Scan for the cell matching the given text and deliver its (x, y) coordinate at center. 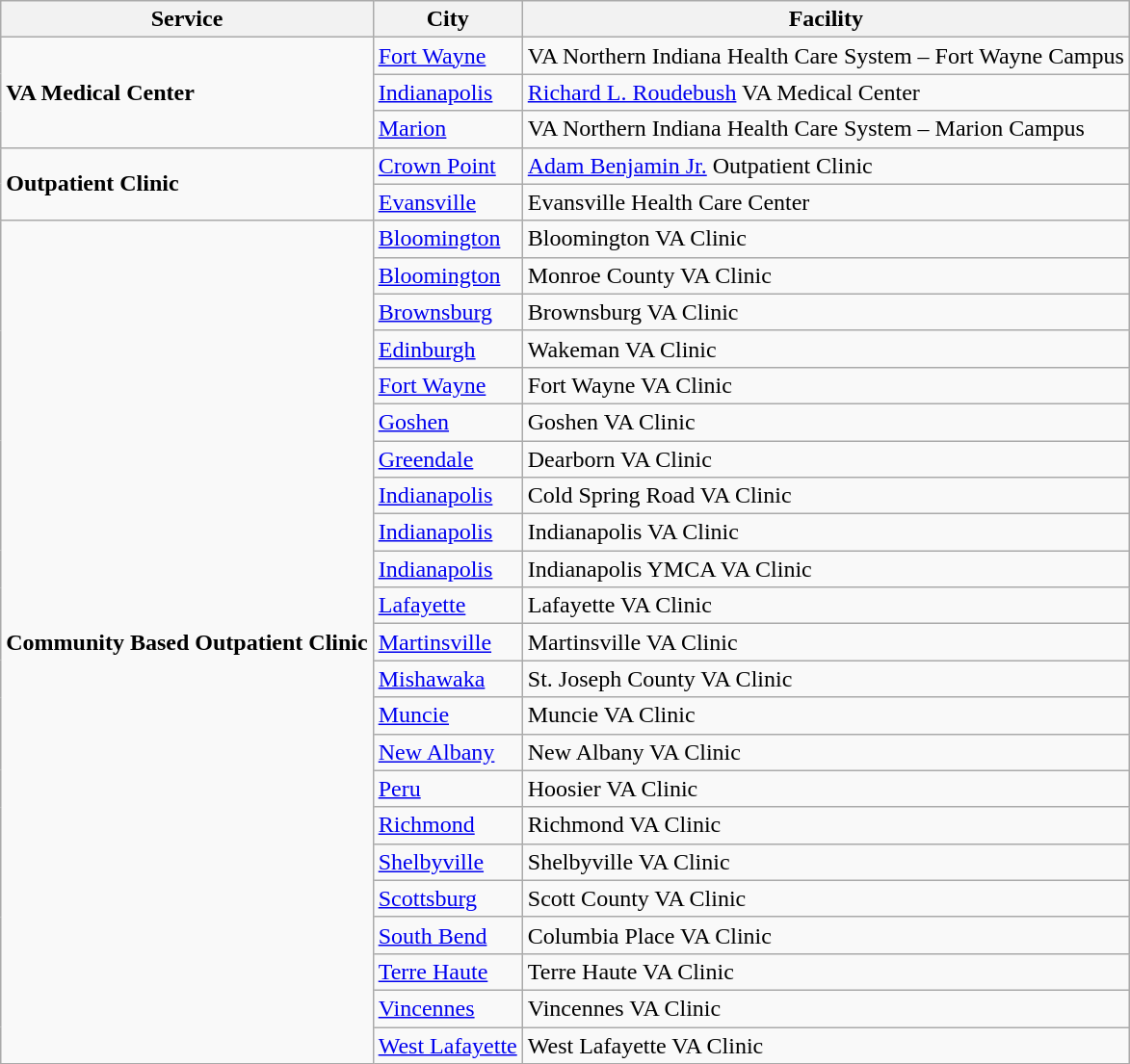
Terre Haute VA Clinic (826, 972)
Marion (447, 129)
Crown Point (447, 166)
Vincennes VA Clinic (826, 1008)
Richmond (447, 825)
St. Joseph County VA Clinic (826, 679)
Outpatient Clinic (187, 184)
Fort Wayne VA Clinic (826, 385)
Muncie (447, 715)
Facility (826, 19)
Evansville (447, 202)
New Albany (447, 752)
Evansville Health Care Center (826, 202)
Richard L. Roudebush VA Medical Center (826, 92)
Vincennes (447, 1008)
Cold Spring Road VA Clinic (826, 496)
Greendale (447, 459)
Muncie VA Clinic (826, 715)
Brownsburg VA Clinic (826, 312)
Scottsburg (447, 898)
Martinsville (447, 642)
Columbia Place VA Clinic (826, 935)
Monroe County VA Clinic (826, 275)
Service (187, 19)
VA Northern Indiana Health Care System – Marion Campus (826, 129)
Richmond VA Clinic (826, 825)
Adam Benjamin Jr. Outpatient Clinic (826, 166)
Community Based Outpatient Clinic (187, 641)
South Bend (447, 935)
Shelbyville VA Clinic (826, 862)
Scott County VA Clinic (826, 898)
Bloomington VA Clinic (826, 239)
Lafayette VA Clinic (826, 606)
Goshen (447, 422)
Dearborn VA Clinic (826, 459)
New Albany VA Clinic (826, 752)
VA Northern Indiana Health Care System – Fort Wayne Campus (826, 56)
Edinburgh (447, 349)
Martinsville VA Clinic (826, 642)
Mishawaka (447, 679)
Peru (447, 789)
West Lafayette VA Clinic (826, 1045)
Goshen VA Clinic (826, 422)
Lafayette (447, 606)
Hoosier VA Clinic (826, 789)
West Lafayette (447, 1045)
City (447, 19)
VA Medical Center (187, 92)
Terre Haute (447, 972)
Indianapolis YMCA VA Clinic (826, 569)
Brownsburg (447, 312)
Shelbyville (447, 862)
Wakeman VA Clinic (826, 349)
Indianapolis VA Clinic (826, 532)
